For the text-containing cell, return its midpoint in [X, Y] coordinate format. 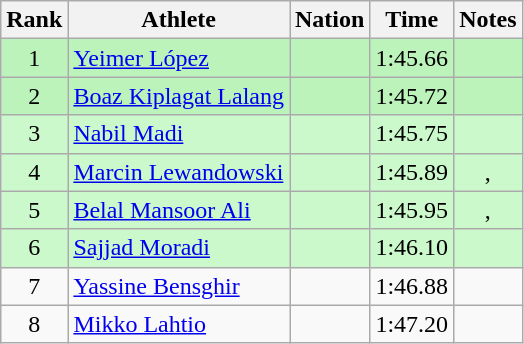
Athlete [179, 20]
Boaz Kiplagat Lalang [179, 96]
1:45.89 [412, 172]
6 [34, 248]
8 [34, 324]
Belal Mansoor Ali [179, 210]
Rank [34, 20]
1:46.88 [412, 286]
Sajjad Moradi [179, 248]
1:46.10 [412, 248]
1:45.95 [412, 210]
2 [34, 96]
7 [34, 286]
Mikko Lahtio [179, 324]
Notes [488, 20]
1:47.20 [412, 324]
1:45.66 [412, 58]
4 [34, 172]
Yeimer López [179, 58]
Nabil Madi [179, 134]
Marcin Lewandowski [179, 172]
Yassine Bensghir [179, 286]
Time [412, 20]
1:45.72 [412, 96]
Nation [330, 20]
3 [34, 134]
5 [34, 210]
1:45.75 [412, 134]
1 [34, 58]
